Return [x, y] of the center of cell containing provided text 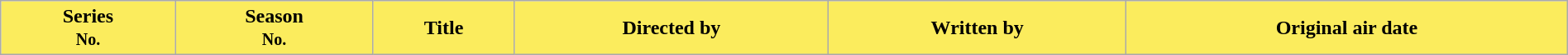
SeasonNo. [275, 28]
Written by [978, 28]
Title [443, 28]
Directed by [672, 28]
Original air date [1347, 28]
SeriesNo. [88, 28]
